Determine the (x, y) coordinate at the center of the cell enclosing the given text.  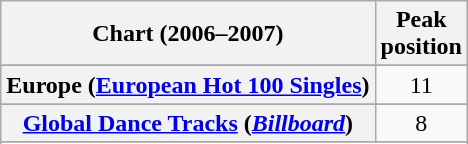
8 (421, 123)
Chart (2006–2007) (188, 34)
11 (421, 85)
Europe (European Hot 100 Singles) (188, 85)
Global Dance Tracks (Billboard) (188, 123)
Peakposition (421, 34)
